Find where the given text appears and provide that cell's center as [x, y] coordinate. 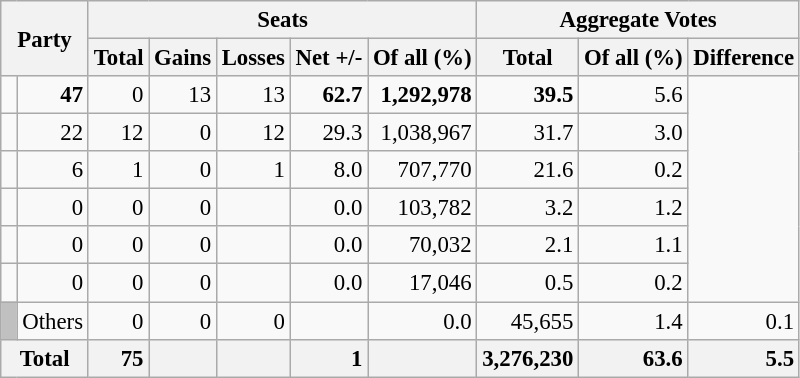
39.5 [528, 95]
1,292,978 [422, 95]
6 [52, 170]
1.1 [634, 245]
Aggregate Votes [638, 20]
1.2 [634, 208]
62.7 [328, 95]
21.6 [528, 170]
31.7 [528, 133]
8.0 [328, 170]
Net +/- [328, 58]
0.1 [744, 321]
0.5 [528, 283]
Losses [253, 58]
2.1 [528, 245]
5.6 [634, 95]
3.2 [528, 208]
29.3 [328, 133]
3.0 [634, 133]
22 [52, 133]
Difference [744, 58]
Gains [183, 58]
5.5 [744, 358]
3,276,230 [528, 358]
707,770 [422, 170]
47 [52, 95]
75 [118, 358]
63.6 [634, 358]
Others [52, 321]
70,032 [422, 245]
1.4 [634, 321]
45,655 [528, 321]
Party [45, 38]
103,782 [422, 208]
1,038,967 [422, 133]
Seats [282, 20]
17,046 [422, 283]
